For the text-containing cell, return its midpoint in (x, y) coordinate format. 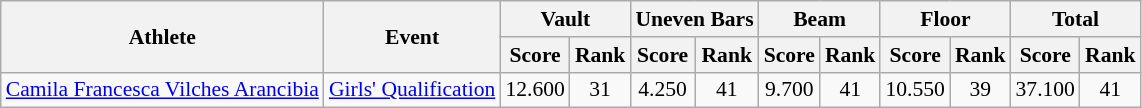
4.250 (662, 90)
Vault (565, 19)
Beam (820, 19)
31 (600, 90)
10.550 (914, 90)
Total (1075, 19)
Athlete (162, 36)
Event (412, 36)
Floor (945, 19)
37.100 (1044, 90)
12.600 (534, 90)
Uneven Bars (694, 19)
9.700 (790, 90)
Girls' Qualification (412, 90)
39 (980, 90)
Camila Francesca Vilches Arancibia (162, 90)
